For the text-containing cell, return its midpoint in [X, Y] coordinate format. 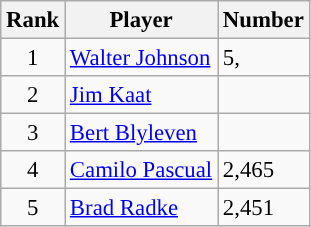
Walter Johnson [142, 58]
3 [33, 133]
1 [33, 58]
5, [264, 58]
Jim Kaat [142, 95]
2,465 [264, 170]
2,451 [264, 208]
4 [33, 170]
Brad Radke [142, 208]
Player [142, 20]
5 [33, 208]
Rank [33, 20]
Camilo Pascual [142, 170]
Bert Blyleven [142, 133]
2 [33, 95]
Number [264, 20]
